Find where the given text appears and provide that cell's center as [X, Y] coordinate. 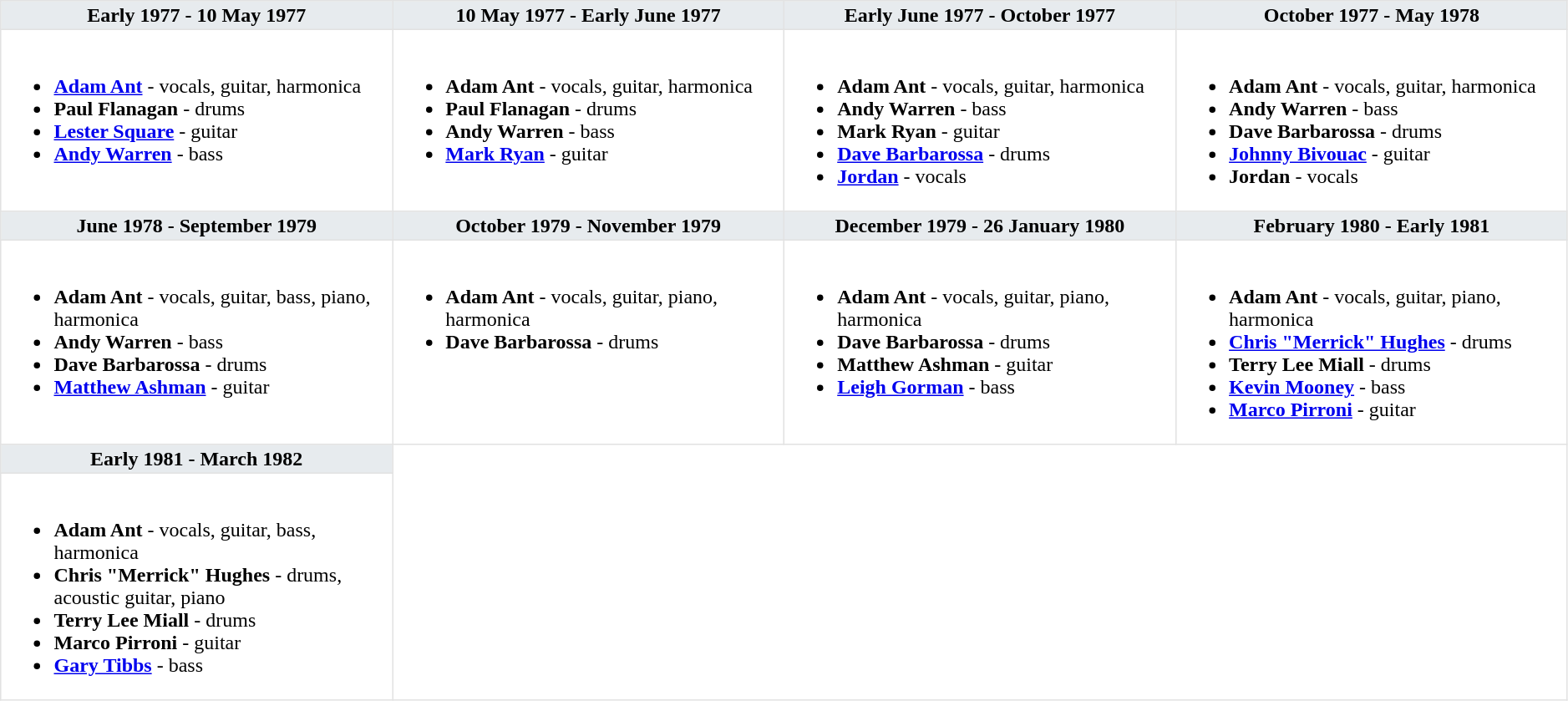
Early 1977 - 10 May 1977 [197, 15]
Adam Ant - vocals, guitar, harmonicaAndy Warren - bassDave Barbarossa - drumsJohnny Bivouac - guitarJordan - vocals [1372, 120]
June 1978 - September 1979 [197, 226]
Early 1981 - March 1982 [197, 459]
Adam Ant - vocals, guitar, piano, harmonicaChris "Merrick" Hughes - drumsTerry Lee Miall - drumsKevin Mooney - bassMarco Pirroni - guitar [1372, 342]
10 May 1977 - Early June 1977 [588, 15]
October 1977 - May 1978 [1372, 15]
Early June 1977 - October 1977 [979, 15]
Adam Ant - vocals, guitar, piano, harmonicaDave Barbarossa - drums [588, 342]
Adam Ant - vocals, guitar, harmonicaAndy Warren - bassMark Ryan - guitarDave Barbarossa - drumsJordan - vocals [979, 120]
October 1979 - November 1979 [588, 226]
Adam Ant - vocals, guitar, bass, piano, harmonicaAndy Warren - bassDave Barbarossa - drumsMatthew Ashman - guitar [197, 342]
February 1980 - Early 1981 [1372, 226]
Adam Ant - vocals, guitar, harmonicaPaul Flanagan - drumsLester Square - guitarAndy Warren - bass [197, 120]
Adam Ant - vocals, guitar, harmonicaPaul Flanagan - drumsAndy Warren - bassMark Ryan - guitar [588, 120]
Adam Ant - vocals, guitar, piano, harmonicaDave Barbarossa - drumsMatthew Ashman - guitarLeigh Gorman - bass [979, 342]
December 1979 - 26 January 1980 [979, 226]
